Output the (X, Y) coordinate of the center of the cell containing the given text.  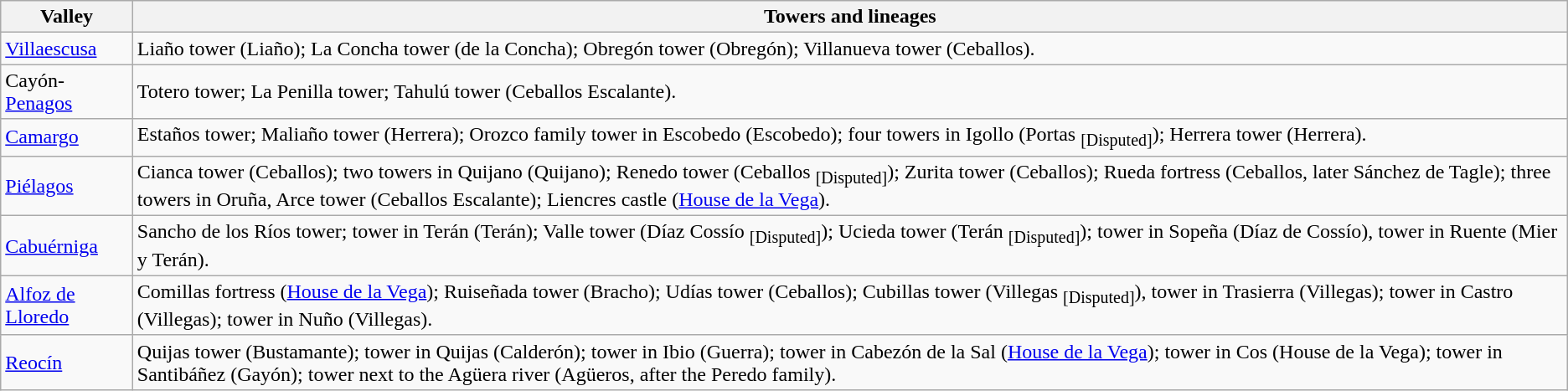
Towers and lineages (849, 17)
Cabuérniga (67, 246)
Alfoz de Lloredo (67, 305)
Totero tower; La Penilla tower; Tahulú tower (Ceballos Escalante). (849, 92)
Reocín (67, 362)
Camargo (67, 137)
Cayón-Penagos (67, 92)
Liaño tower (Liaño); La Concha tower (de la Concha); Obregón tower (Obregón); Villanueva tower (Ceballos). (849, 49)
Piélagos (67, 186)
Valley (67, 17)
Villaescusa (67, 49)
